Extract the (x, y) coordinate from the center of the cell holding the provided text.  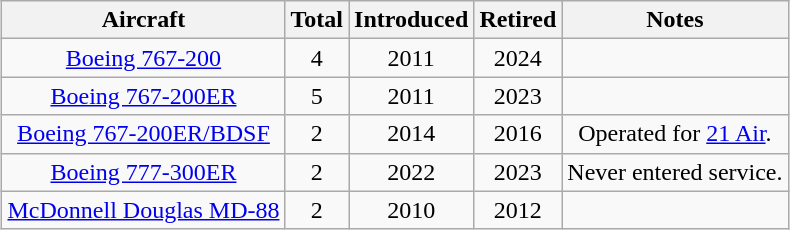
Boeing 767-200ER (144, 96)
Retired (518, 20)
Boeing 777-300ER (144, 172)
5 (317, 96)
2012 (518, 210)
Operated for 21 Air. (675, 134)
Notes (675, 20)
2010 (412, 210)
Introduced (412, 20)
Boeing 767-200ER/BDSF (144, 134)
Aircraft (144, 20)
2024 (518, 58)
4 (317, 58)
2022 (412, 172)
2014 (412, 134)
2016 (518, 134)
Boeing 767-200 (144, 58)
McDonnell Douglas MD-88 (144, 210)
Total (317, 20)
Never entered service. (675, 172)
